Capture the cell that displays the provided text and extract its (x, y) central coordinate. 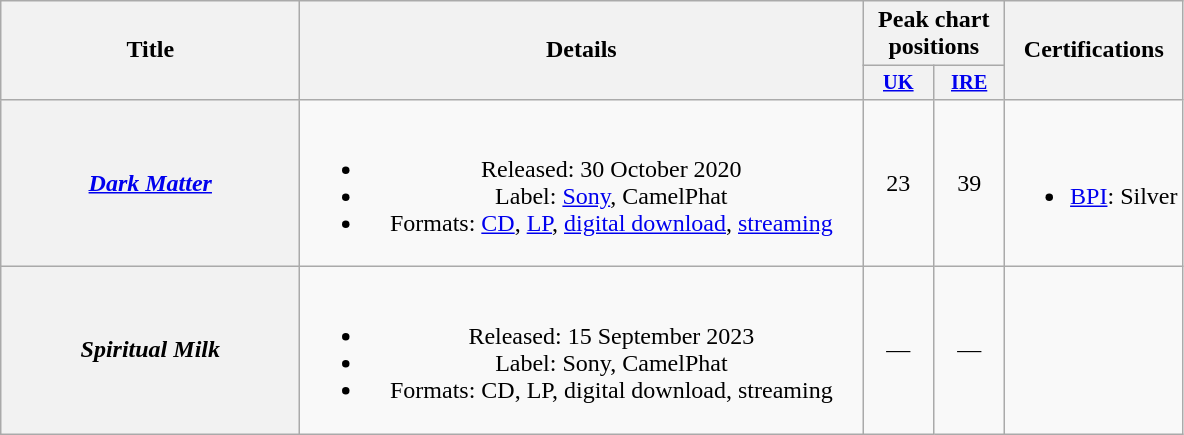
Released: 15 September 2023Label: Sony, CamelPhatFormats: CD, LP, digital download, streaming (582, 350)
Spiritual Milk (150, 350)
23 (898, 182)
IRE (970, 83)
Title (150, 50)
39 (970, 182)
UK (898, 83)
Dark Matter (150, 182)
Certifications (1094, 50)
Peak chart positions (934, 34)
BPI: Silver (1094, 182)
Released: 30 October 2020Label: Sony, CamelPhatFormats: CD, LP, digital download, streaming (582, 182)
Details (582, 50)
